Capture the cell that displays the provided text and extract its [x, y] central coordinate. 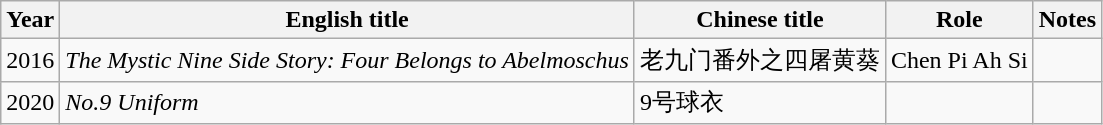
The Mystic Nine Side Story: Four Belongs to Abelmoschus [348, 60]
Notes [1067, 20]
Chen Pi Ah Si [959, 60]
Role [959, 20]
2020 [30, 102]
老九门番外之四屠黄葵 [760, 60]
2016 [30, 60]
Chinese title [760, 20]
9号球衣 [760, 102]
Year [30, 20]
English title [348, 20]
No.9 Uniform [348, 102]
